Search for the cell housing the specified text and yield its (x, y) center coordinate. 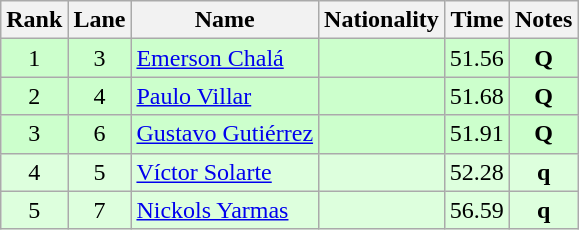
6 (100, 134)
52.28 (476, 172)
Notes (543, 20)
Nationality (382, 20)
Nickols Yarmas (225, 210)
Emerson Chalá (225, 58)
51.91 (476, 134)
51.56 (476, 58)
Paulo Villar (225, 96)
Rank (34, 20)
Time (476, 20)
1 (34, 58)
Lane (100, 20)
51.68 (476, 96)
Name (225, 20)
56.59 (476, 210)
2 (34, 96)
7 (100, 210)
Víctor Solarte (225, 172)
Gustavo Gutiérrez (225, 134)
